Provide the [X, Y] coordinate of the cell's center where the given text is located.  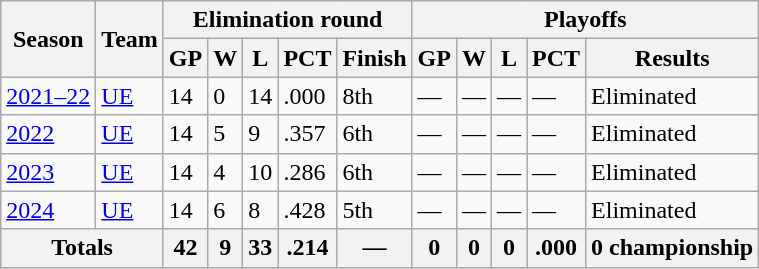
Elimination round [288, 20]
2021–22 [48, 96]
8th [374, 96]
.357 [308, 134]
2024 [48, 210]
2022 [48, 134]
6 [226, 210]
Results [672, 58]
10 [260, 172]
.286 [308, 172]
Totals [82, 248]
5 [226, 134]
Season [48, 39]
Team [130, 39]
2023 [48, 172]
Playoffs [586, 20]
.214 [308, 248]
8 [260, 210]
.428 [308, 210]
5th [374, 210]
Finish [374, 58]
4 [226, 172]
42 [185, 248]
0 championship [672, 248]
33 [260, 248]
